Provide the [X, Y] coordinate of the cell's center where the given text is located.  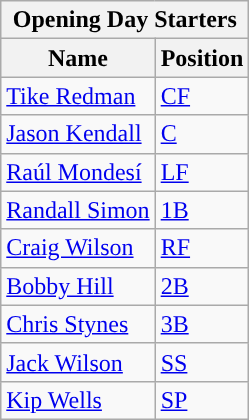
Jack Wilson [78, 362]
Tike Redman [78, 96]
Jason Kendall [78, 134]
SS [202, 362]
Opening Day Starters [125, 20]
Name [78, 58]
CF [202, 96]
Chris Stynes [78, 324]
Raúl Mondesí [78, 172]
Craig Wilson [78, 248]
SP [202, 400]
LF [202, 172]
Bobby Hill [78, 286]
Kip Wells [78, 400]
Randall Simon [78, 210]
RF [202, 248]
Position [202, 58]
1B [202, 210]
3B [202, 324]
2B [202, 286]
C [202, 134]
